Output the [x, y] coordinate of the center of the cell containing the given text.  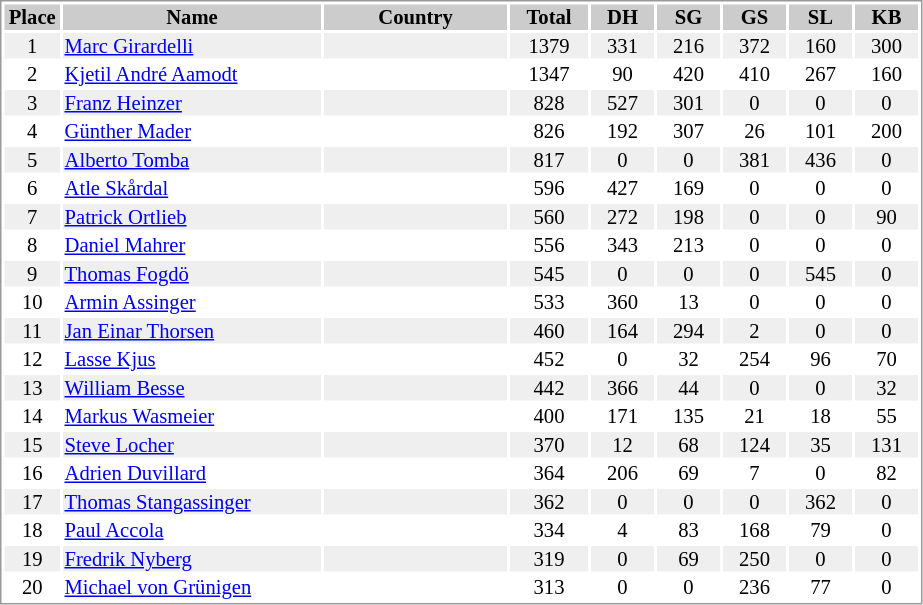
21 [754, 417]
44 [688, 388]
16 [32, 473]
83 [688, 531]
6 [32, 189]
272 [622, 217]
300 [886, 46]
Adrien Duvillard [192, 473]
Total [549, 17]
313 [549, 587]
SG [688, 17]
267 [820, 75]
35 [820, 445]
Alberto Tomba [192, 160]
Günther Mader [192, 131]
Armin Assinger [192, 303]
533 [549, 303]
19 [32, 559]
KB [886, 17]
250 [754, 559]
3 [32, 103]
79 [820, 531]
William Besse [192, 388]
96 [820, 359]
294 [688, 331]
55 [886, 417]
828 [549, 103]
15 [32, 445]
68 [688, 445]
213 [688, 245]
596 [549, 189]
171 [622, 417]
307 [688, 131]
319 [549, 559]
254 [754, 359]
556 [549, 245]
Kjetil André Aamodt [192, 75]
826 [549, 131]
17 [32, 502]
Marc Girardelli [192, 46]
GS [754, 17]
334 [549, 531]
420 [688, 75]
372 [754, 46]
198 [688, 217]
135 [688, 417]
560 [549, 217]
1347 [549, 75]
460 [549, 331]
400 [549, 417]
452 [549, 359]
131 [886, 445]
206 [622, 473]
77 [820, 587]
Thomas Fogdö [192, 274]
169 [688, 189]
436 [820, 160]
Country [416, 17]
Paul Accola [192, 531]
381 [754, 160]
Atle Skårdal [192, 189]
8 [32, 245]
366 [622, 388]
Name [192, 17]
527 [622, 103]
Fredrik Nyberg [192, 559]
364 [549, 473]
SL [820, 17]
343 [622, 245]
Franz Heinzer [192, 103]
5 [32, 160]
Steve Locher [192, 445]
370 [549, 445]
Lasse Kjus [192, 359]
124 [754, 445]
427 [622, 189]
Patrick Ortlieb [192, 217]
DH [622, 17]
410 [754, 75]
817 [549, 160]
168 [754, 531]
Jan Einar Thorsen [192, 331]
301 [688, 103]
Daniel Mahrer [192, 245]
Michael von Grünigen [192, 587]
Place [32, 17]
200 [886, 131]
1379 [549, 46]
442 [549, 388]
236 [754, 587]
101 [820, 131]
70 [886, 359]
216 [688, 46]
Thomas Stangassinger [192, 502]
20 [32, 587]
1 [32, 46]
192 [622, 131]
164 [622, 331]
82 [886, 473]
10 [32, 303]
11 [32, 331]
26 [754, 131]
14 [32, 417]
9 [32, 274]
Markus Wasmeier [192, 417]
360 [622, 303]
331 [622, 46]
